Pinpoint the cell where the given text exists, returning its [X, Y] midpoint coordinate. 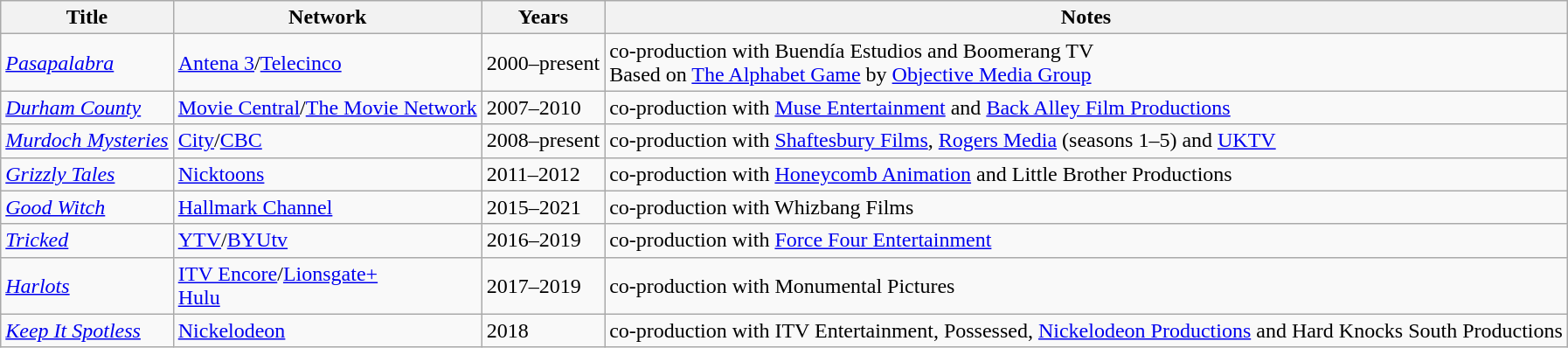
Tricked [87, 240]
City/CBC [327, 141]
2015–2021 [543, 207]
co-production with Monumental Pictures [1086, 285]
2016–2019 [543, 240]
ITV Encore/Lionsgate+Hulu [327, 285]
Harlots [87, 285]
co-production with Whizbang Films [1086, 207]
Antena 3/Telecinco [327, 63]
Movie Central/The Movie Network [327, 108]
Good Witch [87, 207]
Grizzly Tales [87, 174]
2011–2012 [543, 174]
2000–present [543, 63]
Years [543, 17]
Hallmark Channel [327, 207]
2017–2019 [543, 285]
Durham County [87, 108]
co-production with ITV Entertainment, Possessed, Nickelodeon Productions and Hard Knocks South Productions [1086, 331]
co-production with Muse Entertainment and Back Alley Film Productions [1086, 108]
co-production with Shaftesbury Films, Rogers Media (seasons 1–5) and UKTV [1086, 141]
co-production with Buendía Estudios and Boomerang TVBased on The Alphabet Game by Objective Media Group [1086, 63]
Keep It Spotless [87, 331]
Pasapalabra [87, 63]
Nicktoons [327, 174]
Network [327, 17]
co-production with Force Four Entertainment [1086, 240]
YTV/BYUtv [327, 240]
Notes [1086, 17]
co-production with Honeycomb Animation and Little Brother Productions [1086, 174]
2008–present [543, 141]
Murdoch Mysteries [87, 141]
Nickelodeon [327, 331]
2018 [543, 331]
2007–2010 [543, 108]
Title [87, 17]
